Scan for the cell matching the given text and deliver its [X, Y] coordinate at center. 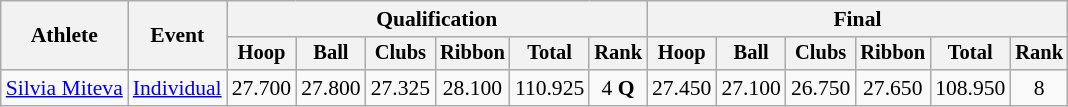
27.700 [262, 88]
Event [178, 36]
27.650 [892, 88]
28.100 [472, 88]
108.950 [970, 88]
27.100 [750, 88]
27.800 [330, 88]
4 Q [618, 88]
Qualification [437, 19]
Athlete [64, 36]
110.925 [550, 88]
Individual [178, 88]
8 [1039, 88]
27.325 [400, 88]
27.450 [682, 88]
26.750 [820, 88]
Final [858, 19]
Silvia Miteva [64, 88]
